Detect which cell encompasses the target text, then output its [x, y] center coordinate. 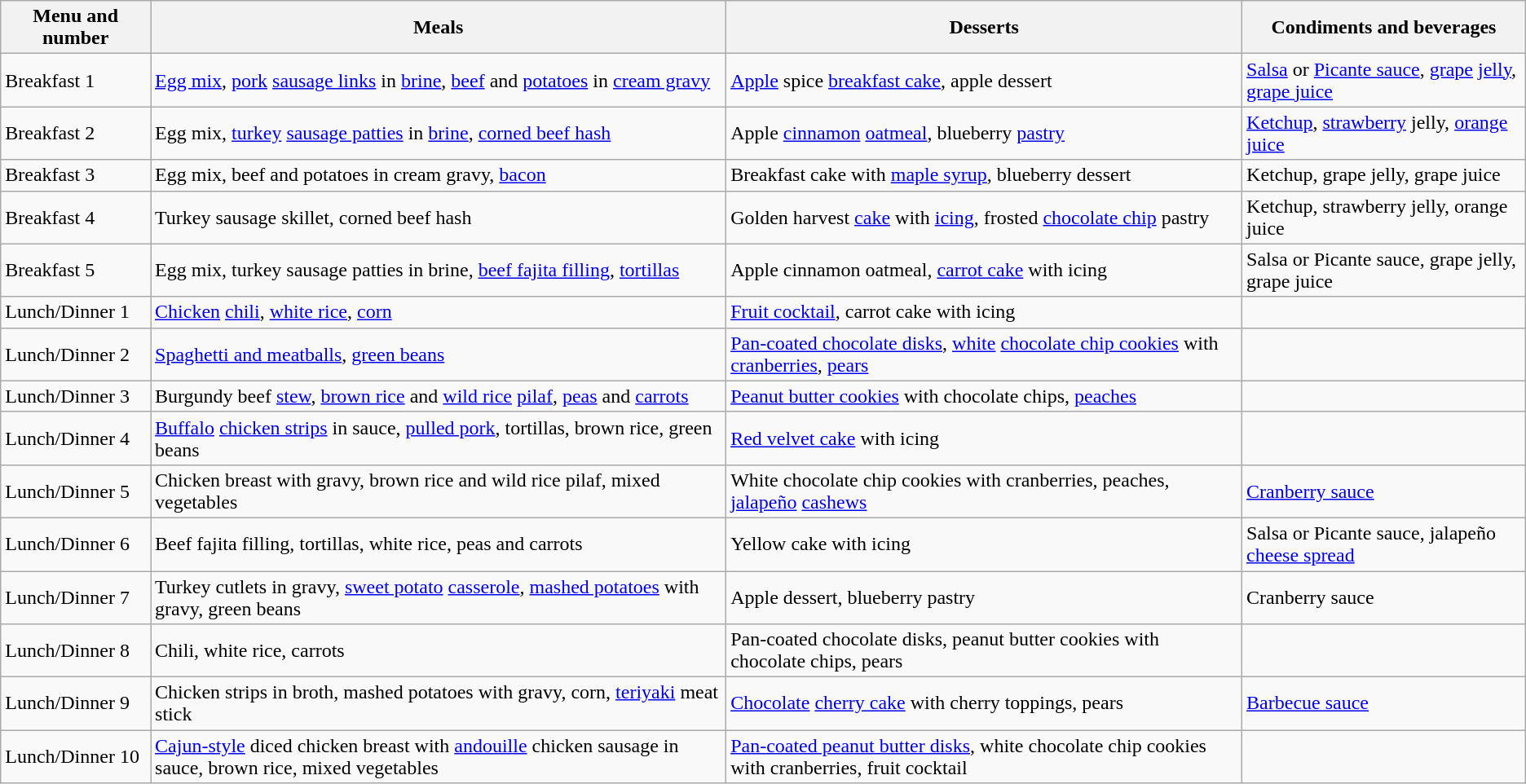
Meals [439, 28]
Cajun-style diced chicken breast with andouille chicken sausage in sauce, brown rice, mixed vegetables [439, 756]
Menu and number [76, 28]
Yellow cake with icing [985, 544]
Egg mix, beef and potatoes in cream gravy, bacon [439, 175]
Breakfast 3 [76, 175]
Chili, white rice, carrots [439, 650]
Apple spice breakfast cake, apple dessert [985, 80]
Lunch/Dinner 5 [76, 491]
Lunch/Dinner 4 [76, 438]
Condiments and beverages [1384, 28]
Lunch/Dinner 7 [76, 597]
Turkey sausage skillet, corned beef hash [439, 217]
Breakfast 4 [76, 217]
Turkey cutlets in gravy, sweet potato casserole, mashed potatoes with gravy, green beans [439, 597]
Lunch/Dinner 6 [76, 544]
Salsa or Picante sauce, jalapeño cheese spread [1384, 544]
Pan-coated peanut butter disks, white chocolate chip cookies with cranberries, fruit cocktail [985, 756]
Chocolate cherry cake with cherry toppings, pears [985, 704]
Fruit cocktail, carrot cake with icing [985, 312]
Breakfast cake with maple syrup, blueberry dessert [985, 175]
Lunch/Dinner 1 [76, 312]
Barbecue sauce [1384, 704]
Lunch/Dinner 2 [76, 354]
Apple cinnamon oatmeal, blueberry pastry [985, 134]
Spaghetti and meatballs, green beans [439, 354]
Desserts [985, 28]
Breakfast 5 [76, 271]
Egg mix, turkey sausage patties in brine, beef fajita filling, tortillas [439, 271]
Lunch/Dinner 3 [76, 396]
Peanut butter cookies with chocolate chips, peaches [985, 396]
Lunch/Dinner 10 [76, 756]
Chicken chili, white rice, corn [439, 312]
Apple dessert, blueberry pastry [985, 597]
Chicken breast with gravy, brown rice and wild rice pilaf, mixed vegetables [439, 491]
Egg mix, turkey sausage patties in brine, corned beef hash [439, 134]
Lunch/Dinner 8 [76, 650]
White chocolate chip cookies with cranberries, peaches, jalapeño cashews [985, 491]
Chicken strips in broth, mashed potatoes with gravy, corn, teriyaki meat stick [439, 704]
Egg mix, pork sausage links in brine, beef and potatoes in cream gravy [439, 80]
Red velvet cake with icing [985, 438]
Breakfast 1 [76, 80]
Buffalo chicken strips in sauce, pulled pork, tortillas, brown rice, green beans [439, 438]
Beef fajita filling, tortillas, white rice, peas and carrots [439, 544]
Ketchup, grape jelly, grape juice [1384, 175]
Burgundy beef stew, brown rice and wild rice pilaf, peas and carrots [439, 396]
Breakfast 2 [76, 134]
Apple cinnamon oatmeal, carrot cake with icing [985, 271]
Lunch/Dinner 9 [76, 704]
Golden harvest cake with icing, frosted chocolate chip pastry [985, 217]
Pan-coated chocolate disks, white chocolate chip cookies with cranberries, pears [985, 354]
Pan-coated chocolate disks, peanut butter cookies with chocolate chips, pears [985, 650]
